Provide the (X, Y) coordinate of the cell's center where the given text is located.  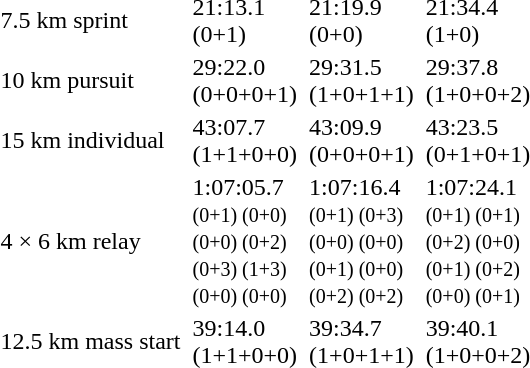
1:07:16.4(0+1) (0+3)(0+0) (0+0)(0+1) (0+0)(0+2) (0+2) (362, 241)
29:31.5(1+0+1+1) (362, 80)
43:07.7(1+1+0+0) (245, 140)
1:07:05.7(0+1) (0+0)(0+0) (0+2)(0+3) (1+3)(0+0) (0+0) (245, 241)
43:09.9(0+0+0+1) (362, 140)
29:22.0(0+0+0+1) (245, 80)
